Pinpoint the cell where the given text exists, returning its (X, Y) midpoint coordinate. 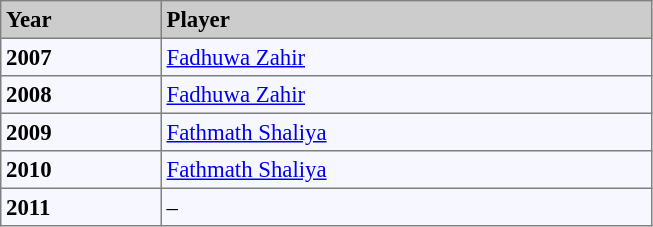
2008 (81, 95)
– (406, 207)
Player (406, 20)
2007 (81, 57)
Year (81, 20)
2010 (81, 170)
2009 (81, 132)
2011 (81, 207)
